Provide the [X, Y] coordinate of the cell's center where the given text is located.  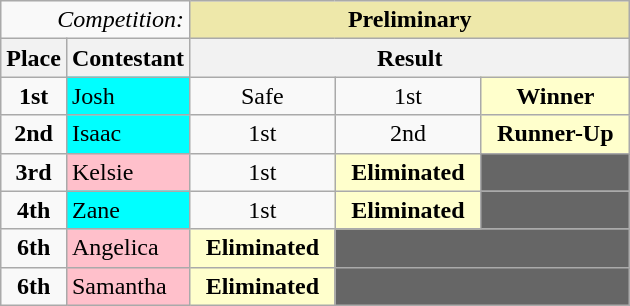
Winner [556, 96]
Samantha [128, 286]
Isaac [128, 134]
4th [34, 210]
Preliminary [410, 20]
Josh [128, 96]
Kelsie [128, 172]
Place [34, 58]
Runner-Up [556, 134]
Safe [263, 96]
Zane [128, 210]
Contestant [128, 58]
Result [410, 58]
Competition: [96, 20]
Angelica [128, 248]
3rd [34, 172]
